Detect which cell encompasses the target text, then output its [x, y] center coordinate. 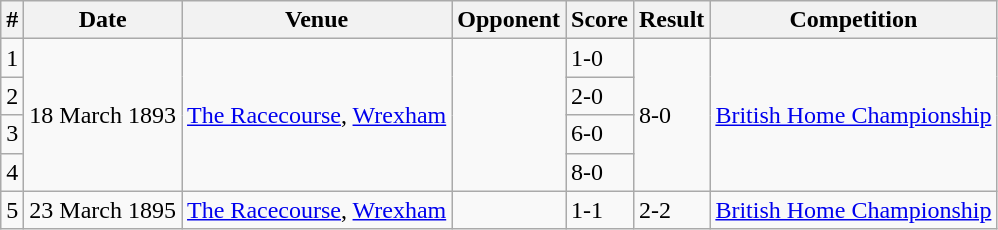
2 [12, 96]
2-2 [671, 210]
Result [671, 20]
18 March 1893 [103, 115]
Competition [854, 20]
1 [12, 58]
2-0 [600, 96]
1-0 [600, 58]
Score [600, 20]
5 [12, 210]
Opponent [509, 20]
23 March 1895 [103, 210]
1-1 [600, 210]
6-0 [600, 134]
4 [12, 172]
3 [12, 134]
# [12, 20]
Venue [317, 20]
Date [103, 20]
